Output the (X, Y) coordinate of the center of the cell containing the given text.  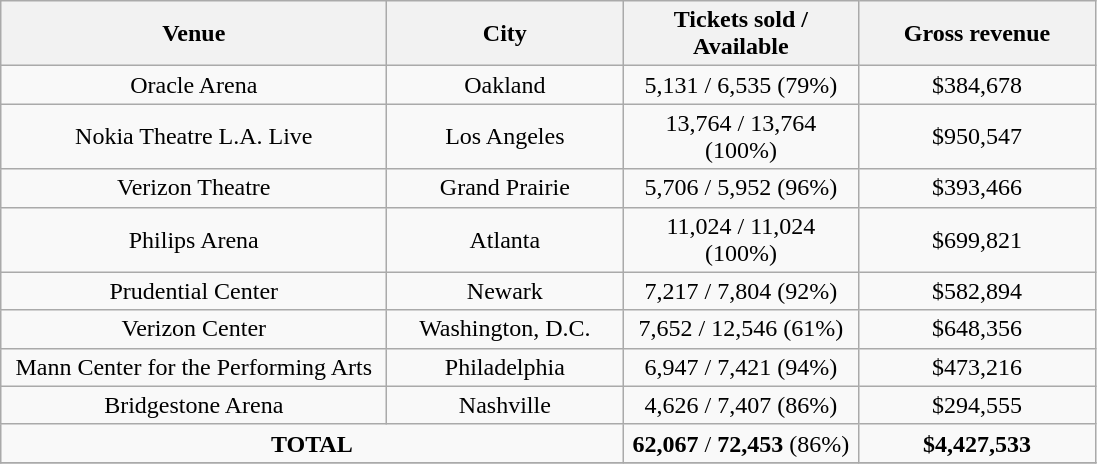
Philadelphia (505, 367)
4,626 / 7,407 (86%) (741, 405)
City (505, 34)
6,947 / 7,421 (94%) (741, 367)
Verizon Center (194, 329)
$699,821 (977, 240)
11,024 / 11,024 (100%) (741, 240)
$393,466 (977, 188)
$950,547 (977, 136)
7,652 / 12,546 (61%) (741, 329)
13,764 / 13,764 (100%) (741, 136)
Nokia Theatre L.A. Live (194, 136)
Bridgestone Arena (194, 405)
Newark (505, 291)
Oracle Arena (194, 85)
Venue (194, 34)
Nashville (505, 405)
$473,216 (977, 367)
Tickets sold / Available (741, 34)
Washington, D.C. (505, 329)
$582,894 (977, 291)
Mann Center for the Performing Arts (194, 367)
5,131 / 6,535 (79%) (741, 85)
TOTAL (312, 443)
Los Angeles (505, 136)
$4,427,533 (977, 443)
5,706 / 5,952 (96%) (741, 188)
Philips Arena (194, 240)
Verizon Theatre (194, 188)
Oakland (505, 85)
$384,678 (977, 85)
7,217 / 7,804 (92%) (741, 291)
Grand Prairie (505, 188)
62,067 / 72,453 (86%) (741, 443)
Atlanta (505, 240)
Gross revenue (977, 34)
$648,356 (977, 329)
$294,555 (977, 405)
Prudential Center (194, 291)
